For the text-containing cell, return its midpoint in [x, y] coordinate format. 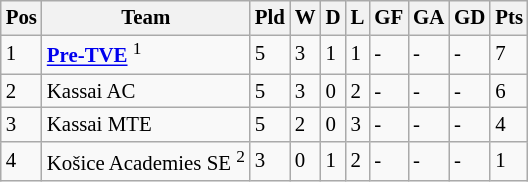
L [357, 18]
GD [470, 18]
D [334, 18]
Team [146, 18]
GF [388, 18]
Pts [509, 18]
7 [509, 54]
Pos [22, 18]
6 [509, 91]
Košice Academies SE 2 [146, 160]
W [306, 18]
Kassai AC [146, 91]
Kassai MTE [146, 125]
Pre-TVE 1 [146, 54]
GA [428, 18]
Pld [270, 18]
